Capture the cell that displays the provided text and extract its (X, Y) central coordinate. 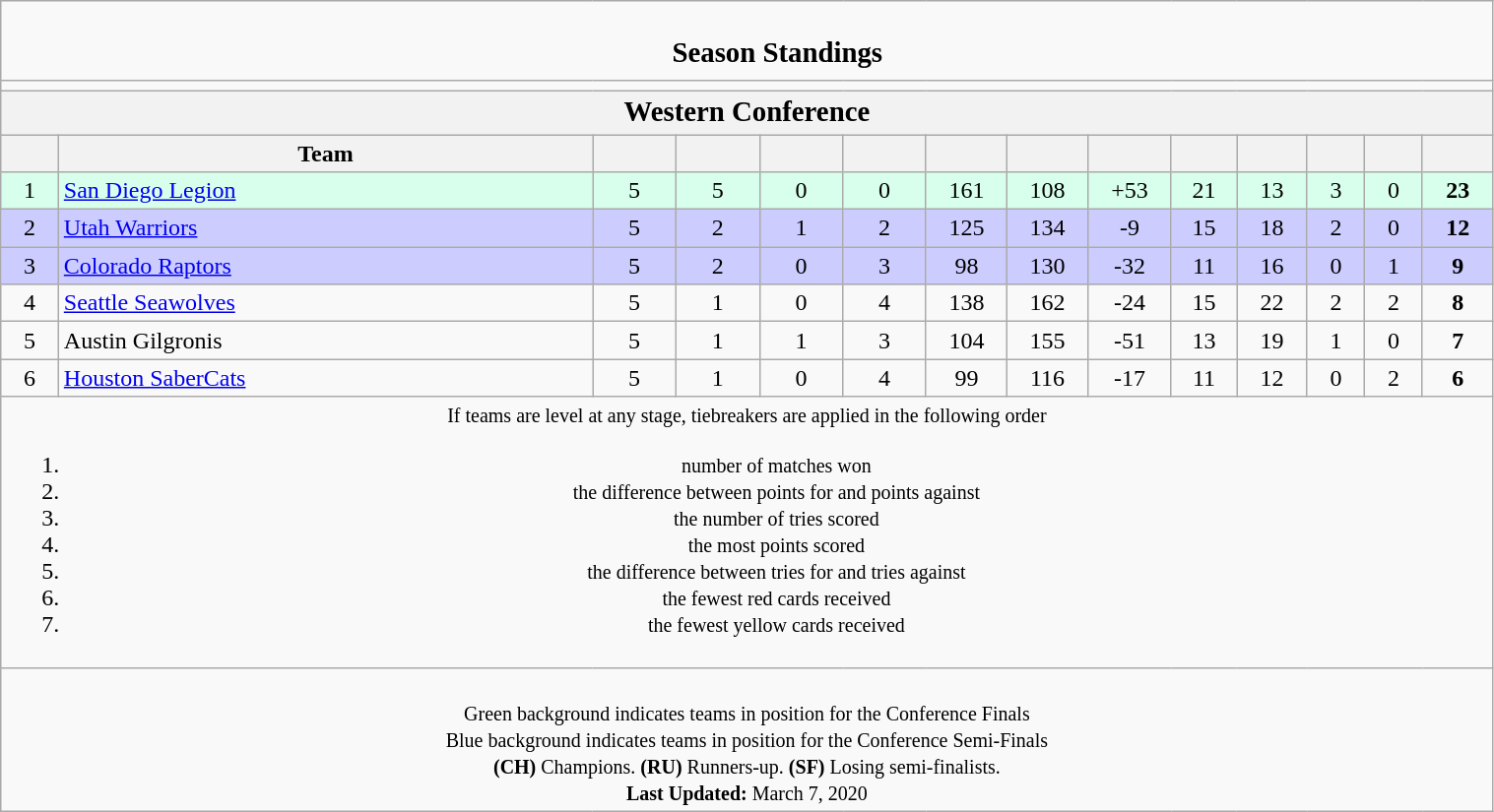
Colorado Raptors (325, 266)
-51 (1131, 341)
99 (966, 378)
-24 (1131, 303)
Team (325, 153)
155 (1047, 341)
-9 (1131, 228)
162 (1047, 303)
108 (1047, 191)
161 (966, 191)
130 (1047, 266)
16 (1272, 266)
Seattle Seawolves (325, 303)
134 (1047, 228)
Utah Warriors (325, 228)
Austin Gilgronis (325, 341)
San Diego Legion (325, 191)
+53 (1131, 191)
116 (1047, 378)
104 (966, 341)
8 (1458, 303)
18 (1272, 228)
19 (1272, 341)
125 (966, 228)
23 (1458, 191)
-32 (1131, 266)
Western Conference (747, 112)
9 (1458, 266)
98 (966, 266)
-17 (1131, 378)
21 (1203, 191)
7 (1458, 341)
22 (1272, 303)
Houston SaberCats (325, 378)
138 (966, 303)
